From the cell containing the given text, extract its center point as (x, y) coordinate. 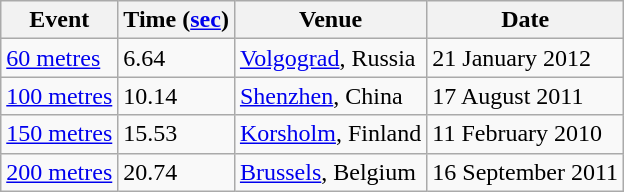
11 February 2010 (526, 134)
Event (60, 20)
17 August 2011 (526, 96)
Shenzhen, China (330, 96)
Time (sec) (176, 20)
200 metres (60, 172)
6.64 (176, 58)
20.74 (176, 172)
10.14 (176, 96)
16 September 2011 (526, 172)
Brussels, Belgium (330, 172)
Volgograd, Russia (330, 58)
21 January 2012 (526, 58)
150 metres (60, 134)
Venue (330, 20)
Korsholm, Finland (330, 134)
60 metres (60, 58)
15.53 (176, 134)
Date (526, 20)
100 metres (60, 96)
